Locate the cell with the specified text and output its (X, Y) center coordinate. 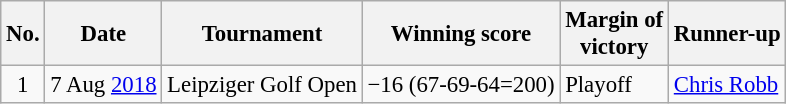
Leipziger Golf Open (262, 85)
Playoff (614, 85)
Chris Robb (728, 85)
−16 (67-69-64=200) (461, 85)
Runner-up (728, 34)
Margin ofvictory (614, 34)
No. (23, 34)
Winning score (461, 34)
1 (23, 85)
Date (104, 34)
Tournament (262, 34)
7 Aug 2018 (104, 85)
